Locate the cell with the specified text and output its [x, y] center coordinate. 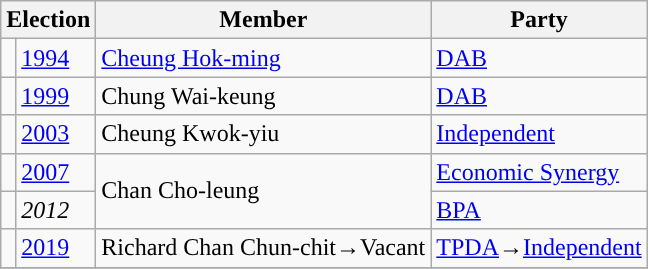
Party [539, 20]
2003 [56, 134]
Cheung Hok-ming [264, 58]
2019 [56, 248]
Richard Chan Chun-chit→Vacant [264, 248]
Cheung Kwok-yiu [264, 134]
2007 [56, 172]
TPDA→Independent [539, 248]
Member [264, 20]
1994 [56, 58]
Chan Cho-leung [264, 191]
Chung Wai-keung [264, 96]
Election [48, 20]
1999 [56, 96]
Economic Synergy [539, 172]
2012 [56, 210]
Independent [539, 134]
BPA [539, 210]
